Extract the (X, Y) coordinate from the center of the cell holding the provided text.  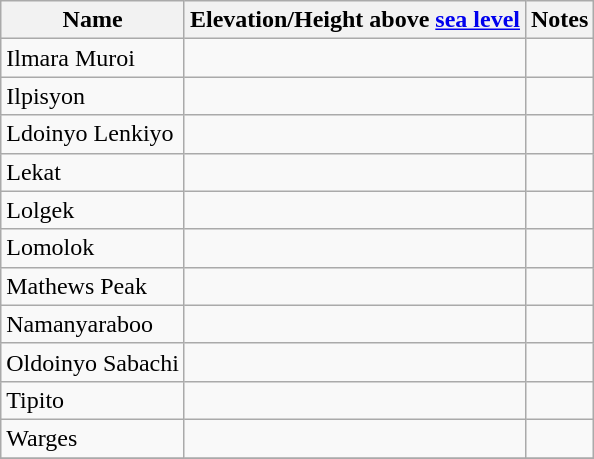
Lomolok (93, 248)
Tipito (93, 400)
Warges (93, 438)
Lekat (93, 172)
Notes (559, 20)
Elevation/Height above sea level (354, 20)
Namanyaraboo (93, 324)
Ilpisyon (93, 96)
Oldoinyo Sabachi (93, 362)
Mathews Peak (93, 286)
Name (93, 20)
Ldoinyo Lenkiyo (93, 134)
Lolgek (93, 210)
Ilmara Muroi (93, 58)
